Output the [X, Y] coordinate of the center of the cell containing the given text.  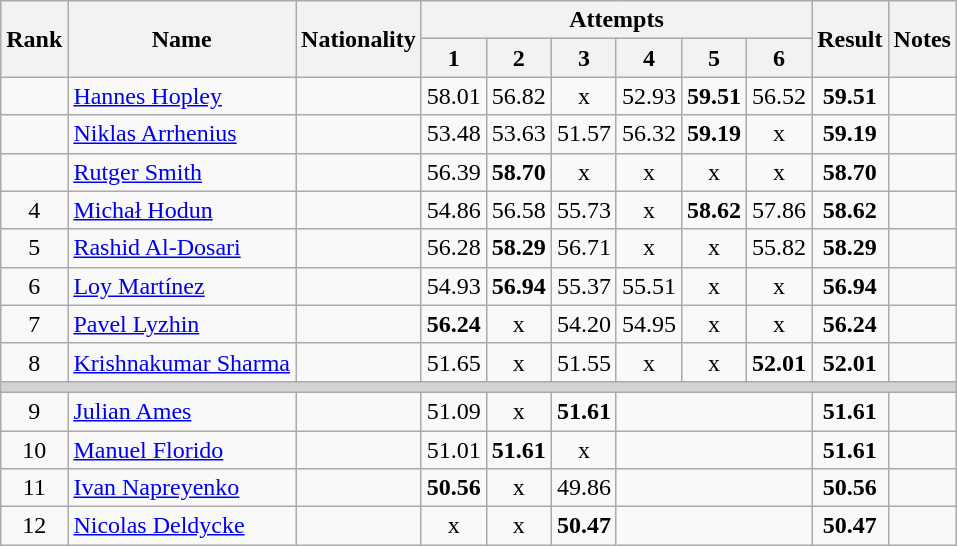
49.86 [584, 488]
Rutger Smith [182, 172]
12 [34, 526]
2 [518, 58]
7 [34, 324]
56.28 [454, 248]
9 [34, 411]
Manuel Florido [182, 449]
51.09 [454, 411]
51.55 [584, 362]
11 [34, 488]
Krishnakumar Sharma [182, 362]
53.63 [518, 134]
56.82 [518, 96]
55.82 [780, 248]
54.95 [648, 324]
52.93 [648, 96]
Name [182, 39]
55.51 [648, 286]
Julian Ames [182, 411]
54.20 [584, 324]
10 [34, 449]
56.32 [648, 134]
3 [584, 58]
54.93 [454, 286]
Rashid Al-Dosari [182, 248]
56.71 [584, 248]
55.73 [584, 210]
55.37 [584, 286]
54.86 [454, 210]
56.52 [780, 96]
56.58 [518, 210]
51.57 [584, 134]
51.65 [454, 362]
8 [34, 362]
Notes [922, 39]
Nicolas Deldycke [182, 526]
Nationality [359, 39]
56.39 [454, 172]
Pavel Lyzhin [182, 324]
Hannes Hopley [182, 96]
Loy Martínez [182, 286]
57.86 [780, 210]
Result [850, 39]
51.01 [454, 449]
Rank [34, 39]
58.01 [454, 96]
Ivan Napreyenko [182, 488]
Michał Hodun [182, 210]
Niklas Arrhenius [182, 134]
Attempts [616, 20]
53.48 [454, 134]
1 [454, 58]
